For the text-containing cell, return its midpoint in (X, Y) coordinate format. 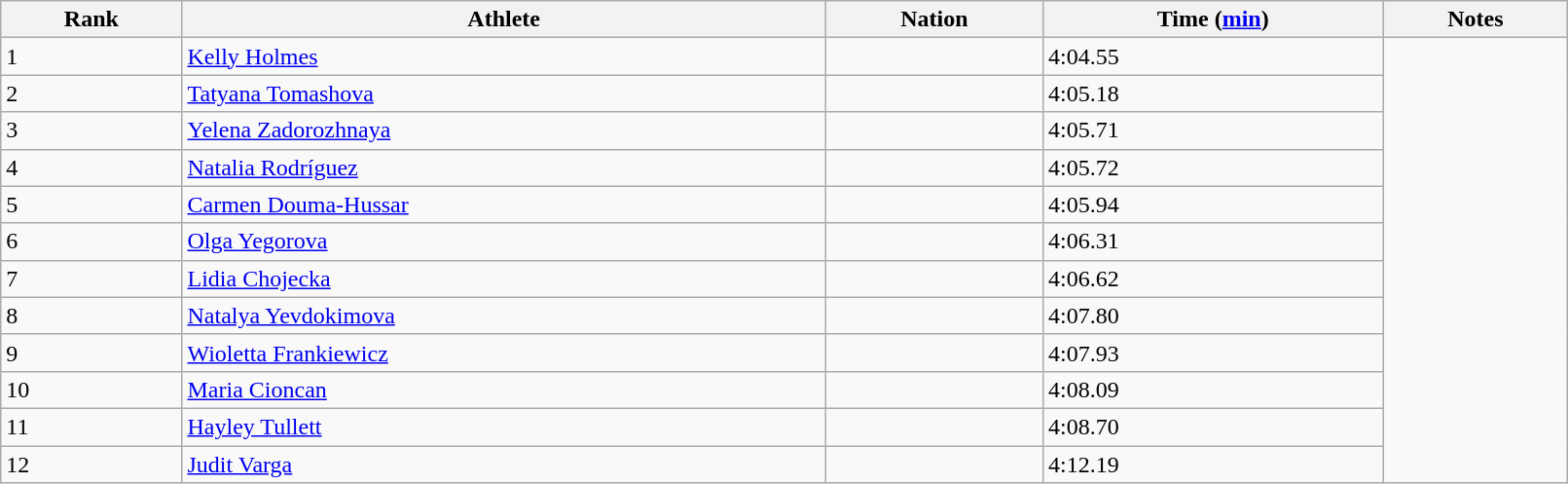
Nation (934, 19)
4:06.31 (1213, 242)
Tatyana Tomashova (504, 93)
8 (91, 316)
Judit Varga (504, 465)
6 (91, 242)
4:04.55 (1213, 56)
4:05.18 (1213, 93)
4:08.09 (1213, 390)
Lidia Chojecka (504, 279)
4:08.70 (1213, 427)
Wioletta Frankiewicz (504, 353)
Maria Cioncan (504, 390)
Rank (91, 19)
4:05.71 (1213, 130)
Natalya Yevdokimova (504, 316)
9 (91, 353)
10 (91, 390)
4:12.19 (1213, 465)
4:07.80 (1213, 316)
Athlete (504, 19)
4:07.93 (1213, 353)
7 (91, 279)
4:06.62 (1213, 279)
Yelena Zadorozhnaya (504, 130)
Natalia Rodríguez (504, 168)
4:05.72 (1213, 168)
1 (91, 56)
Carmen Douma-Hussar (504, 205)
Notes (1476, 19)
Time (min) (1213, 19)
2 (91, 93)
Kelly Holmes (504, 56)
3 (91, 130)
Olga Yegorova (504, 242)
4:05.94 (1213, 205)
12 (91, 465)
4 (91, 168)
11 (91, 427)
5 (91, 205)
Hayley Tullett (504, 427)
